Return (X, Y) of the center of cell containing provided text 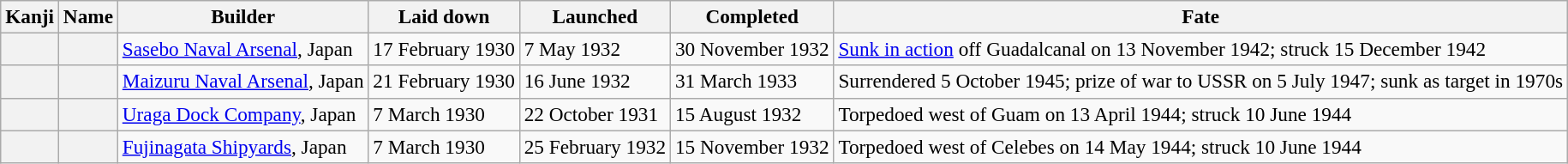
Uraga Dock Company, Japan (243, 114)
25 February 1932 (595, 146)
17 February 1930 (444, 49)
Maizuru Naval Arsenal, Japan (243, 82)
22 October 1931 (595, 114)
Torpedoed west of Celebes on 14 May 1944; struck 10 June 1944 (1200, 146)
7 May 1932 (595, 49)
Name (87, 16)
Surrendered 5 October 1945; prize of war to USSR on 5 July 1947; sunk as target in 1970s (1200, 82)
21 February 1930 (444, 82)
Fate (1200, 16)
Kanji (30, 16)
31 March 1933 (752, 82)
16 June 1932 (595, 82)
Completed (752, 16)
Sunk in action off Guadalcanal on 13 November 1942; struck 15 December 1942 (1200, 49)
Torpedoed west of Guam on 13 April 1944; struck 10 June 1944 (1200, 114)
Fujinagata Shipyards, Japan (243, 146)
30 November 1932 (752, 49)
Laid down (444, 16)
15 November 1932 (752, 146)
15 August 1932 (752, 114)
Launched (595, 16)
Sasebo Naval Arsenal, Japan (243, 49)
Builder (243, 16)
